For the text-containing cell, return its midpoint in (x, y) coordinate format. 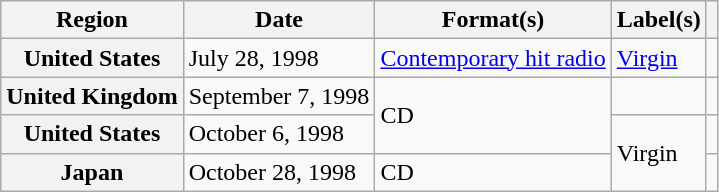
Format(s) (493, 20)
Date (279, 20)
Japan (92, 172)
October 28, 1998 (279, 172)
Region (92, 20)
October 6, 1998 (279, 134)
September 7, 1998 (279, 96)
July 28, 1998 (279, 58)
Label(s) (658, 20)
United Kingdom (92, 96)
Contemporary hit radio (493, 58)
